Find where the given text appears and provide that cell's center as (X, Y) coordinate. 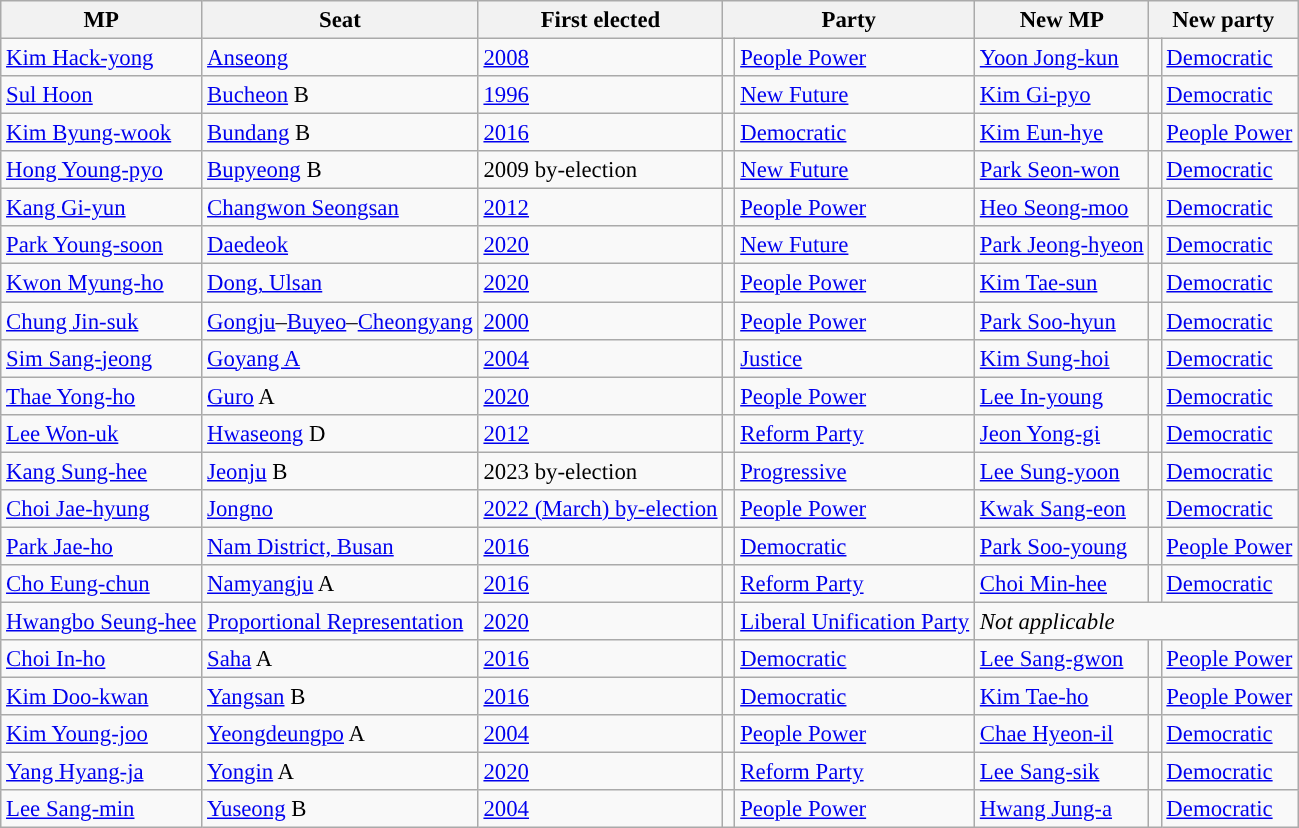
2000 (600, 321)
Kim Sung-hoi (1062, 358)
Yongin A (340, 772)
Kim Gi-pyo (1062, 95)
Park Soo-young (1062, 546)
Choi Min-hee (1062, 584)
Hong Young-pyo (102, 170)
Party (849, 20)
Kim Tae-sun (1062, 283)
Bundang B (340, 133)
Liberal Unification Party (855, 621)
Yang Hyang-ja (102, 772)
2022 (March) by-election (600, 509)
Park Seon-won (1062, 170)
Guro A (340, 396)
Cho Eung-chun (102, 584)
Lee Sang-gwon (1062, 659)
Changwon Seongsan (340, 208)
Anseong (340, 58)
Daedeok (340, 245)
1996 (600, 95)
Kim Hack-yong (102, 58)
Lee Won-uk (102, 433)
Saha A (340, 659)
Park Jae-ho (102, 546)
Seat (340, 20)
Park Soo-hyun (1062, 321)
Goyang A (340, 358)
Jeonju B (340, 471)
Park Jeong-hyeon (1062, 245)
New party (1224, 20)
Lee In-young (1062, 396)
Kang Gi-yun (102, 208)
Yoon Jong-kun (1062, 58)
Chae Hyeon-il (1062, 734)
Thae Yong-ho (102, 396)
Lee Sung-yoon (1062, 471)
New MP (1062, 20)
Gongju–Buyeo–Cheongyang (340, 321)
Kim Eun-hye (1062, 133)
Kang Sung-hee (102, 471)
Kwak Sang-eon (1062, 509)
2008 (600, 58)
MP (102, 20)
Yeongdeungpo A (340, 734)
Progressive (855, 471)
Kwon Myung-ho (102, 283)
Hwaseong D (340, 433)
Heo Seong-moo (1062, 208)
Nam District, Busan (340, 546)
Bucheon B (340, 95)
Choi In-ho (102, 659)
Hwangbo Seung-hee (102, 621)
Lee Sang-sik (1062, 772)
Kim Doo-kwan (102, 697)
Sul Hoon (102, 95)
Lee Sang-min (102, 809)
Choi Jae-hyung (102, 509)
Yuseong B (340, 809)
Proportional Representation (340, 621)
Kim Young-joo (102, 734)
Sim Sang-jeong (102, 358)
Bupyeong B (340, 170)
2023 by-election (600, 471)
Dong, Ulsan (340, 283)
2009 by-election (600, 170)
Justice (855, 358)
Park Young-soon (102, 245)
Jongno (340, 509)
Namyangju A (340, 584)
Kim Byung-wook (102, 133)
Not applicable (1136, 621)
Hwang Jung-a (1062, 809)
Jeon Yong-gi (1062, 433)
First elected (600, 20)
Yangsan B (340, 697)
Chung Jin-suk (102, 321)
Kim Tae-ho (1062, 697)
